Scan for the cell matching the given text and deliver its [X, Y] coordinate at center. 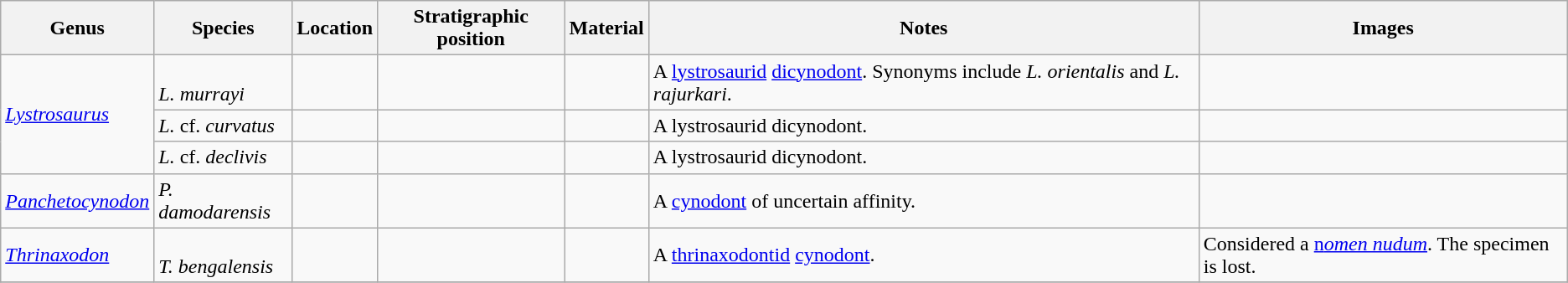
A lystrosaurid dicynodont. Synonyms include L. orientalis and L. rajurkari. [923, 82]
Images [1383, 28]
A thrinaxodontid cynodont. [923, 255]
T. bengalensis [223, 255]
Thrinaxodon [77, 255]
Notes [923, 28]
Material [606, 28]
Genus [77, 28]
L. cf. declivis [223, 157]
Panchetocynodon [77, 201]
A cynodont of uncertain affinity. [923, 201]
Considered a nomen nudum. The specimen is lost. [1383, 255]
Lystrosaurus [77, 114]
L. murrayi [223, 82]
Stratigraphic position [471, 28]
P. damodarensis [223, 201]
L. cf. curvatus [223, 126]
Species [223, 28]
Location [335, 28]
